Extract the (X, Y) coordinate from the center of the cell holding the provided text.  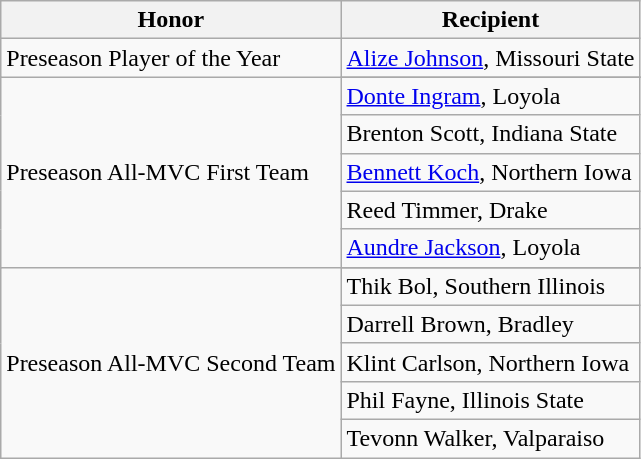
Alize Johnson, Missouri State (490, 58)
Recipient (490, 20)
Preseason Player of the Year (171, 58)
Preseason All-MVC First Team (171, 172)
Phil Fayne, Illinois State (490, 400)
Darrell Brown, Bradley (490, 324)
Donte Ingram, Loyola (490, 96)
Thik Bol, Southern Illinois (490, 286)
Honor (171, 20)
Tevonn Walker, Valparaiso (490, 438)
Aundre Jackson, Loyola (490, 248)
Klint Carlson, Northern Iowa (490, 362)
Brenton Scott, Indiana State (490, 134)
Preseason All-MVC Second Team (171, 362)
Reed Timmer, Drake (490, 210)
Bennett Koch, Northern Iowa (490, 172)
